Capture the cell that displays the provided text and extract its [X, Y] central coordinate. 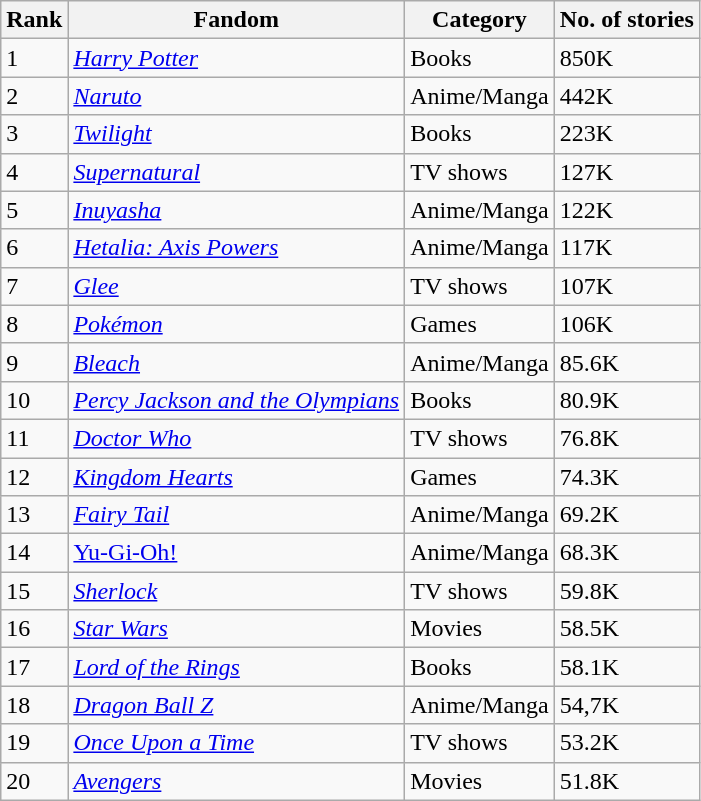
Fandom [236, 20]
19 [34, 743]
2 [34, 96]
Doctor Who [236, 438]
Once Upon a Time [236, 743]
Hetalia: Axis Powers [236, 248]
122K [626, 210]
15 [34, 591]
Harry Potter [236, 58]
Supernatural [236, 172]
117K [626, 248]
20 [34, 781]
16 [34, 629]
Kingdom Hearts [236, 477]
53.2K [626, 743]
Rank [34, 20]
13 [34, 515]
85.6K [626, 362]
Glee [236, 286]
Inuyasha [236, 210]
9 [34, 362]
11 [34, 438]
No. of stories [626, 20]
Sherlock [236, 591]
Lord of the Rings [236, 667]
17 [34, 667]
18 [34, 705]
Percy Jackson and the Olympians [236, 400]
850K [626, 58]
76.8K [626, 438]
107K [626, 286]
10 [34, 400]
Dragon Ball Z [236, 705]
68.3K [626, 553]
Bleach [236, 362]
54,7K [626, 705]
Naruto [236, 96]
1 [34, 58]
Avengers [236, 781]
58.5K [626, 629]
51.8K [626, 781]
80.9K [626, 400]
Fairy Tail [236, 515]
Yu-Gi-Oh! [236, 553]
223K [626, 134]
Category [480, 20]
8 [34, 324]
442K [626, 96]
74.3K [626, 477]
6 [34, 248]
Star Wars [236, 629]
12 [34, 477]
4 [34, 172]
58.1K [626, 667]
Pokémon [236, 324]
106K [626, 324]
5 [34, 210]
7 [34, 286]
59.8K [626, 591]
69.2K [626, 515]
14 [34, 553]
127K [626, 172]
Twilight [236, 134]
3 [34, 134]
